From the cell containing the given text, extract its center point as (X, Y) coordinate. 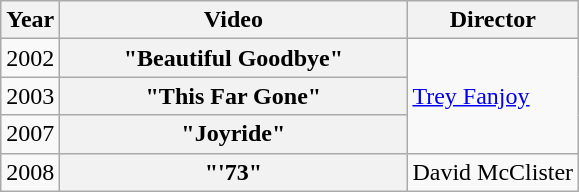
Trey Fanjoy (493, 96)
2008 (30, 172)
Video (234, 20)
Director (493, 20)
"Joyride" (234, 134)
David McClister (493, 172)
2002 (30, 58)
2003 (30, 96)
"Beautiful Goodbye" (234, 58)
"This Far Gone" (234, 96)
2007 (30, 134)
"'73" (234, 172)
Year (30, 20)
